Return the [X, Y] coordinate for the center point of the cell that contains the specified text.  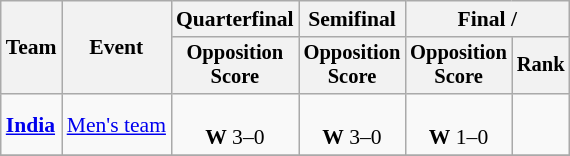
Quarterfinal [235, 19]
Rank [541, 66]
Men's team [116, 124]
Semifinal [352, 19]
Event [116, 48]
Team [32, 48]
Final / [487, 19]
W 1–0 [458, 124]
India [32, 124]
